Return the (x, y) coordinate for the center point of the cell that contains the specified text.  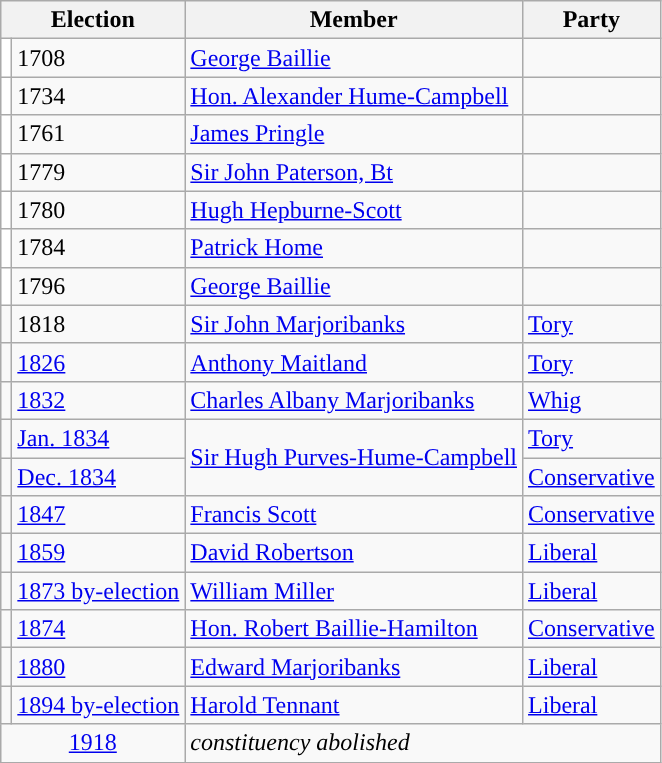
William Miller (354, 591)
Hon. Robert Baillie-Hamilton (354, 629)
Dec. 1834 (98, 477)
constituency abolished (422, 743)
Jan. 1834 (98, 438)
Hon. Alexander Hume-Campbell (354, 96)
Member (354, 20)
1780 (98, 210)
Election (93, 20)
1826 (98, 362)
1708 (98, 58)
1832 (98, 400)
David Robertson (354, 553)
Sir John Paterson, Bt (354, 172)
Whig (592, 400)
Patrick Home (354, 248)
Francis Scott (354, 515)
Anthony Maitland (354, 362)
1734 (98, 96)
1859 (98, 553)
Edward Marjoribanks (354, 667)
Charles Albany Marjoribanks (354, 400)
1761 (98, 134)
1818 (98, 324)
1873 by-election (98, 591)
1784 (98, 248)
1874 (98, 629)
1918 (93, 743)
1779 (98, 172)
1894 by-election (98, 705)
Party (592, 20)
Hugh Hepburne-Scott (354, 210)
Sir Hugh Purves-Hume-Campbell (354, 457)
Sir John Marjoribanks (354, 324)
Harold Tennant (354, 705)
1880 (98, 667)
James Pringle (354, 134)
1847 (98, 515)
1796 (98, 286)
